From the cell containing the given text, extract its center point as (x, y) coordinate. 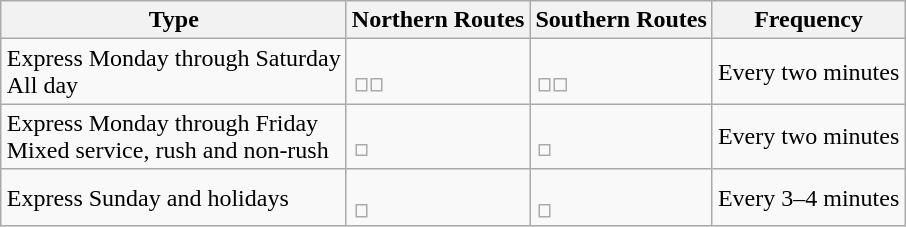
Northern Routes (438, 20)
Every 3–4 minutes (808, 198)
Frequency (808, 20)
Southern Routes (621, 20)
Express Monday through SaturdayAll day (174, 72)
Type (174, 20)
Express Sunday and holidays (174, 198)
Express Monday through FridayMixed service, rush and non-rush (174, 136)
